Pinpoint the cell where the given text exists, returning its [x, y] midpoint coordinate. 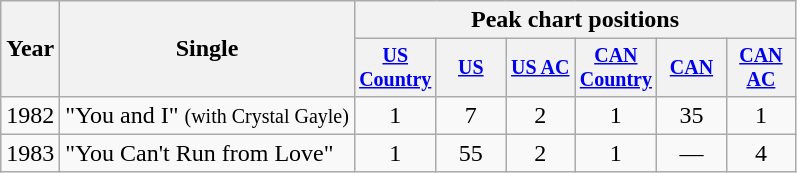
Year [30, 49]
CAN [692, 68]
35 [692, 115]
55 [470, 153]
US Country [395, 68]
— [692, 153]
7 [470, 115]
CAN AC [760, 68]
Single [208, 49]
1982 [30, 115]
1983 [30, 153]
"You and I" (with Crystal Gayle) [208, 115]
"You Can't Run from Love" [208, 153]
US [470, 68]
4 [760, 153]
US AC [540, 68]
Peak chart positions [574, 20]
CAN Country [616, 68]
